Output the (x, y) coordinate of the center of the cell containing the given text.  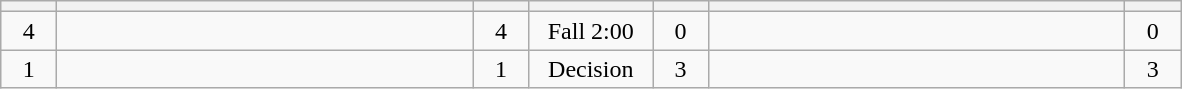
Fall 2:00 (591, 31)
Decision (591, 69)
